Search for the cell housing the specified text and yield its [x, y] center coordinate. 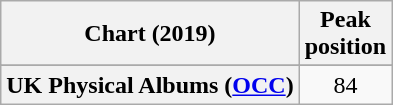
Peakposition [345, 34]
Chart (2019) [150, 34]
UK Physical Albums (OCC) [150, 85]
84 [345, 85]
